Detect which cell encompasses the target text, then output its (X, Y) center coordinate. 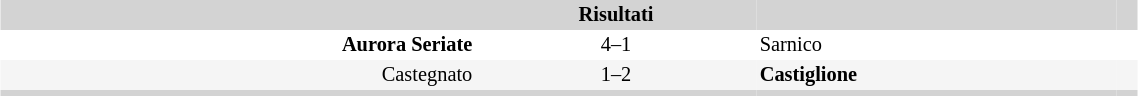
Castegnato (238, 75)
Aurora Seriate (238, 45)
Castiglione (937, 75)
1–2 (616, 75)
Risultati (616, 15)
4–1 (616, 45)
Sarnico (937, 45)
